Locate the cell with the specified text and output its (X, Y) center coordinate. 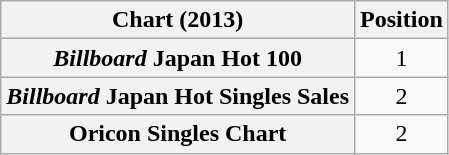
Billboard Japan Hot Singles Sales (178, 96)
Chart (2013) (178, 20)
Oricon Singles Chart (178, 134)
Position (402, 20)
1 (402, 58)
Billboard Japan Hot 100 (178, 58)
